Pinpoint the cell where the given text exists, returning its (X, Y) midpoint coordinate. 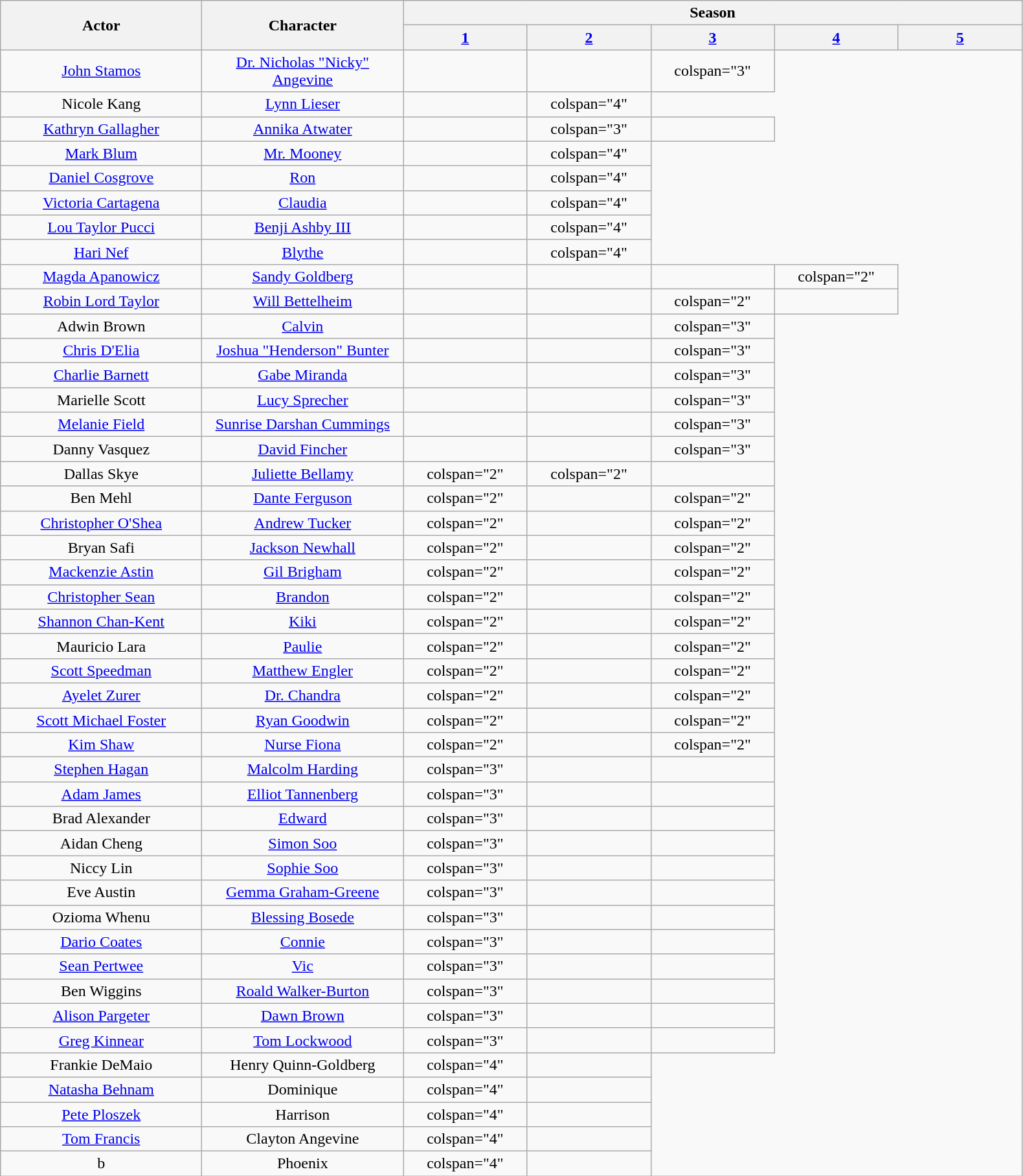
Christopher Sean (101, 597)
Greg Kinnear (101, 1040)
Vic (303, 966)
Hari Nef (101, 252)
Tom Lockwood (303, 1040)
Mark Blum (101, 153)
Natasha Behnam (101, 1089)
Shannon Chan-Kent (101, 621)
Bryan Safi (101, 548)
Alison Pargeter (101, 1015)
Roald Walker-Burton (303, 991)
1 (465, 38)
Annika Atwater (303, 129)
Ayelet Zurer (101, 695)
Matthew Engler (303, 671)
Lou Taylor Pucci (101, 227)
Juliette Bellamy (303, 474)
Scott Speedman (101, 671)
Elliot Tannenberg (303, 794)
Ryan Goodwin (303, 720)
Lynn Lieser (303, 104)
Robin Lord Taylor (101, 301)
Adwin Brown (101, 326)
Stephen Hagan (101, 770)
Harrison (303, 1114)
Chris D'Elia (101, 351)
Paulie (303, 646)
Will Bettelheim (303, 301)
Marielle Scott (101, 400)
Niccy Lin (101, 868)
Ben Mehl (101, 498)
Actor (101, 25)
Clayton Angevine (303, 1139)
2 (589, 38)
Daniel Cosgrove (101, 178)
Benji Ashby III (303, 227)
Charlie Barnett (101, 375)
Phoenix (303, 1164)
Sophie Soo (303, 868)
Blythe (303, 252)
Scott Michael Foster (101, 720)
Frankie DeMaio (101, 1065)
Sandy Goldberg (303, 276)
Andrew Tucker (303, 523)
Sunrise Darshan Cummings (303, 425)
Dante Ferguson (303, 498)
Dawn Brown (303, 1015)
Eve Austin (101, 893)
Nurse Fiona (303, 745)
Dr. Nicholas "Nicky" Angevine (303, 71)
Pete Ploszek (101, 1114)
Gemma Graham-Greene (303, 893)
Kiki (303, 621)
Ron (303, 178)
Henry Quinn-Goldberg (303, 1065)
Danny Vasquez (101, 449)
Ozioma Whenu (101, 917)
Christopher O'Shea (101, 523)
Blessing Bosede (303, 917)
Melanie Field (101, 425)
3 (712, 38)
Connie (303, 942)
Aidan Cheng (101, 843)
Gabe Miranda (303, 375)
Sean Pertwee (101, 966)
Victoria Cartagena (101, 203)
Edward (303, 819)
Dr. Chandra (303, 695)
David Fincher (303, 449)
Claudia (303, 203)
Dario Coates (101, 942)
Calvin (303, 326)
Adam James (101, 794)
Nicole Kang (101, 104)
Kim Shaw (101, 745)
Magda Apanowicz (101, 276)
Mackenzie Astin (101, 572)
Kathryn Gallagher (101, 129)
Simon Soo (303, 843)
Mr. Mooney (303, 153)
Brad Alexander (101, 819)
5 (960, 38)
Jackson Newhall (303, 548)
Season (712, 13)
Gil Brigham (303, 572)
John Stamos (101, 71)
Dominique (303, 1089)
b (101, 1164)
Character (303, 25)
4 (837, 38)
Lucy Sprecher (303, 400)
Tom Francis (101, 1139)
Mauricio Lara (101, 646)
Dallas Skye (101, 474)
Brandon (303, 597)
Malcolm Harding (303, 770)
Joshua "Henderson" Bunter (303, 351)
Ben Wiggins (101, 991)
